Extract the (X, Y) coordinate from the center of the cell holding the provided text.  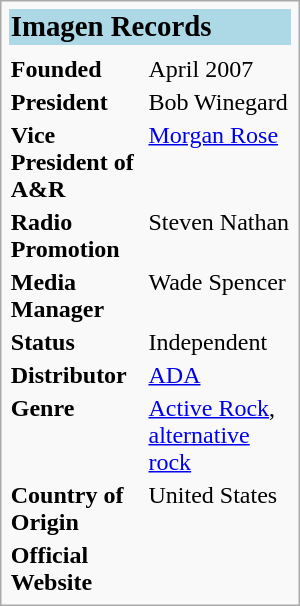
President (76, 102)
Country of Origin (76, 508)
ADA (219, 375)
Distributor (76, 375)
Steven Nathan (219, 236)
Independent (219, 342)
Morgan Rose (219, 162)
Active Rock, alternative rock (219, 435)
Bob Winegard (219, 102)
Wade Spencer (219, 296)
Status (76, 342)
Vice President of A&R (76, 162)
Media Manager (76, 296)
April 2007 (219, 69)
Founded (76, 69)
Radio Promotion (76, 236)
Genre (76, 435)
United States (219, 508)
Official Website (76, 568)
Imagen Records (150, 27)
